Detect which cell encompasses the target text, then output its (x, y) center coordinate. 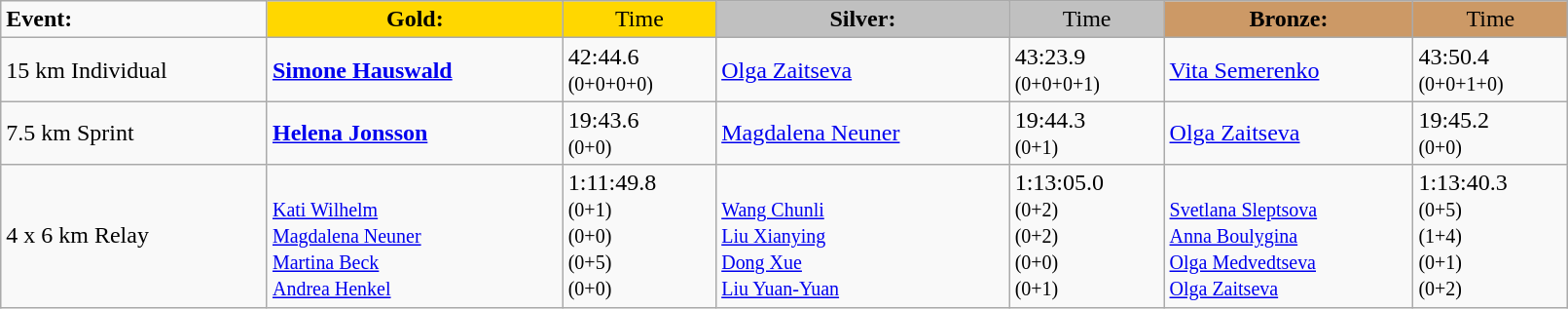
19:43.6(0+0) (638, 133)
42:44.6(0+0+0+0) (638, 70)
Magdalena Neuner (863, 133)
Simone Hauswald (415, 70)
43:50.4 (0+0+1+0) (1491, 70)
1:11:49.8(0+1)(0+0)(0+5)(0+0) (638, 236)
43:23.9 (0+0+0+1) (1086, 70)
Wang ChunliLiu XianyingDong XueLiu Yuan-Yuan (863, 236)
4 x 6 km Relay (134, 236)
Vita Semerenko (1289, 70)
Kati WilhelmMagdalena NeunerMartina BeckAndrea Henkel (415, 236)
19:45.2(0+0) (1491, 133)
Event: (134, 19)
Helena Jonsson (415, 133)
Bronze: (1289, 19)
7.5 km Sprint (134, 133)
Silver: (863, 19)
19:44.3(0+1) (1086, 133)
1:13:05.0(0+2)(0+2)(0+0)(0+1) (1086, 236)
15 km Individual (134, 70)
Svetlana SleptsovaAnna BoulyginaOlga MedvedtsevaOlga Zaitseva (1289, 236)
Gold: (415, 19)
1:13:40.3(0+5)(1+4)(0+1)(0+2) (1491, 236)
